Return the (x, y) coordinate for the center point of the cell that contains the specified text.  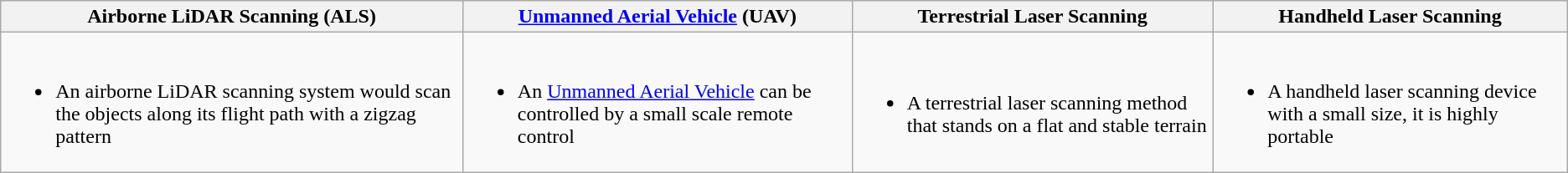
An Unmanned Aerial Vehicle can be controlled by a small scale remote control (657, 102)
Terrestrial Laser Scanning (1032, 17)
Airborne LiDAR Scanning (ALS) (232, 17)
Unmanned Aerial Vehicle (UAV) (657, 17)
A terrestrial laser scanning method that stands on a flat and stable terrain (1032, 102)
A handheld laser scanning device with a small size, it is highly portable (1390, 102)
Handheld Laser Scanning (1390, 17)
An airborne LiDAR scanning system would scan the objects along its flight path with a zigzag pattern (232, 102)
